Output the [x, y] coordinate of the center of the cell containing the given text.  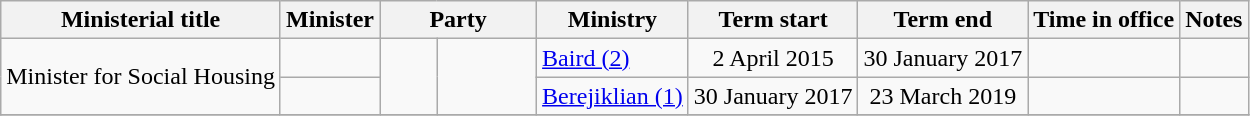
Term end [943, 20]
Party [458, 20]
Ministerial title [141, 20]
Time in office [1104, 20]
Ministry [613, 20]
Baird (2) [613, 58]
2 April 2015 [773, 58]
Minister for Social Housing [141, 77]
23 March 2019 [943, 96]
Notes [1214, 20]
Term start [773, 20]
Minister [330, 20]
Berejiklian (1) [613, 96]
